For the text-containing cell, return its midpoint in [x, y] coordinate format. 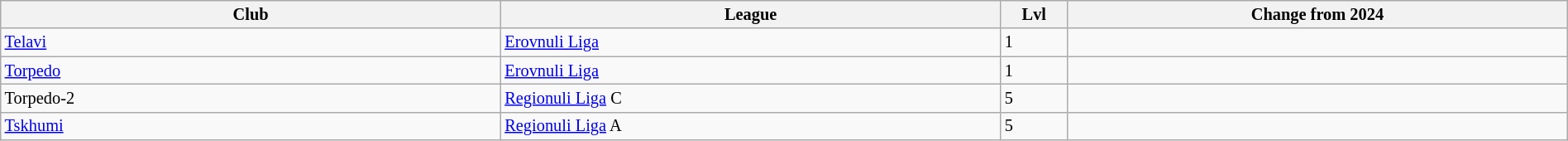
Telavi [251, 42]
Torpedo [251, 70]
League [751, 14]
Change from 2024 [1318, 14]
Regionuli Liga C [751, 98]
Lvl [1034, 14]
Regionuli Liga A [751, 126]
Club [251, 14]
Tskhumi [251, 126]
Torpedo-2 [251, 98]
